Detect which cell encompasses the target text, then output its [X, Y] center coordinate. 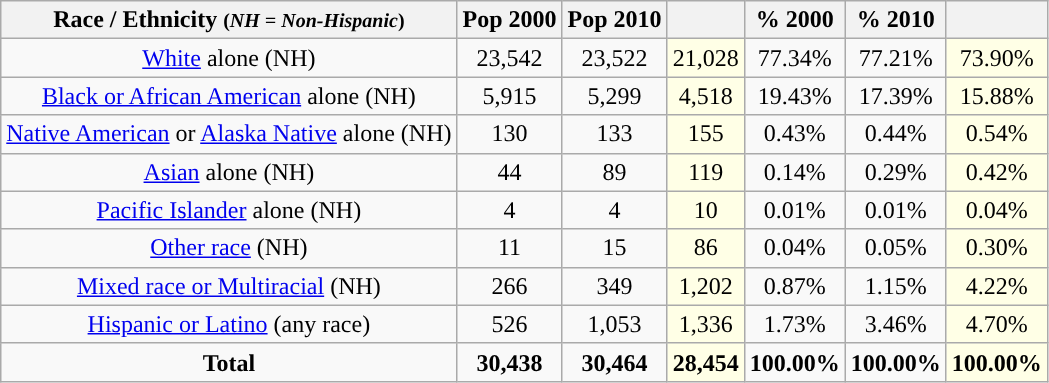
Black or African American alone (NH) [229, 96]
130 [510, 134]
0.42% [996, 172]
5,915 [510, 96]
Native American or Alaska Native alone (NH) [229, 134]
0.87% [794, 286]
Pop 2010 [614, 20]
% 2010 [896, 20]
5,299 [614, 96]
4.22% [996, 286]
23,542 [510, 58]
1.15% [896, 286]
44 [510, 172]
Total [229, 362]
133 [614, 134]
0.43% [794, 134]
1,202 [706, 286]
Asian alone (NH) [229, 172]
11 [510, 248]
Hispanic or Latino (any race) [229, 324]
0.30% [996, 248]
0.29% [896, 172]
3.46% [896, 324]
White alone (NH) [229, 58]
Pop 2000 [510, 20]
Pacific Islander alone (NH) [229, 210]
23,522 [614, 58]
21,028 [706, 58]
Mixed race or Multiracial (NH) [229, 286]
86 [706, 248]
349 [614, 286]
119 [706, 172]
0.44% [896, 134]
4.70% [996, 324]
155 [706, 134]
% 2000 [794, 20]
4,518 [706, 96]
0.05% [896, 248]
19.43% [794, 96]
77.34% [794, 58]
30,438 [510, 362]
1,053 [614, 324]
15 [614, 248]
89 [614, 172]
266 [510, 286]
1.73% [794, 324]
73.90% [996, 58]
526 [510, 324]
77.21% [896, 58]
0.14% [794, 172]
1,336 [706, 324]
28,454 [706, 362]
17.39% [896, 96]
30,464 [614, 362]
Other race (NH) [229, 248]
10 [706, 210]
0.54% [996, 134]
Race / Ethnicity (NH = Non-Hispanic) [229, 20]
15.88% [996, 96]
